Return (x, y) of the center of cell containing provided text 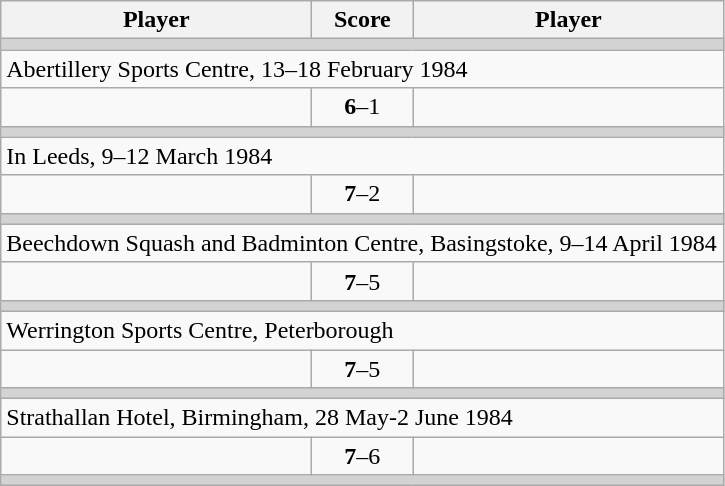
Abertillery Sports Centre, 13–18 February 1984 (362, 69)
Strathallan Hotel, Birmingham, 28 May-2 June 1984 (362, 418)
In Leeds, 9–12 March 1984 (362, 156)
7–6 (362, 456)
Score (362, 20)
Beechdown Squash and Badminton Centre, Basingstoke, 9–14 April 1984 (362, 243)
Werrington Sports Centre, Peterborough (362, 330)
7–2 (362, 194)
6–1 (362, 107)
